Output the [x, y] coordinate of the center of the cell containing the given text.  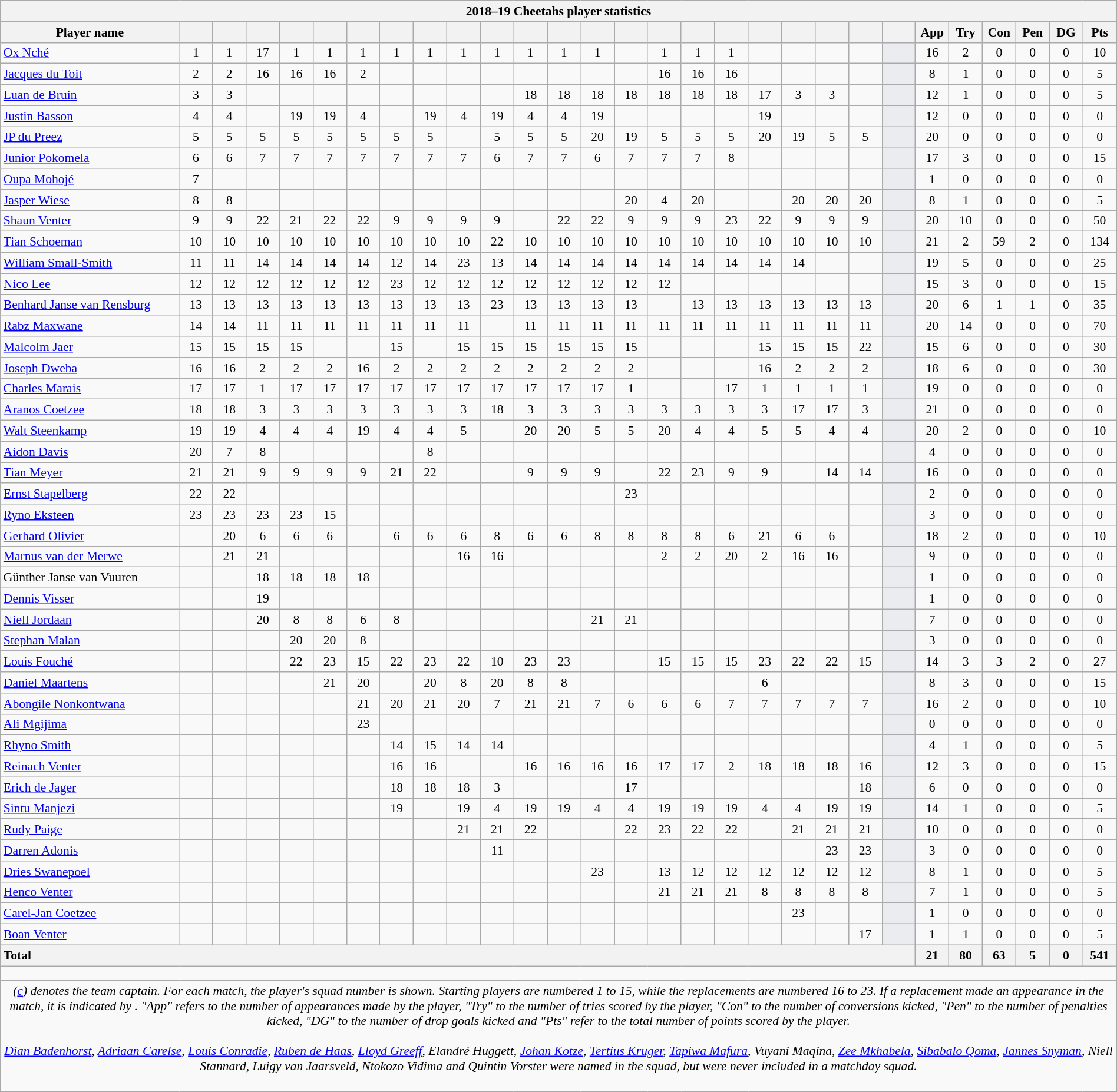
50 [1099, 221]
Nico Lee [90, 284]
Ox Nché [90, 53]
70 [1099, 326]
Try [966, 32]
Pen [1032, 32]
Ernst Stapelberg [90, 494]
Gerhard Olivier [90, 536]
Günther Janse van Vuuren [90, 578]
Oupa Mohojé [90, 179]
Ryno Eksteen [90, 515]
Rudy Paige [90, 830]
Rabz Maxwane [90, 326]
Aidon Davis [90, 452]
DG [1066, 32]
Tian Schoeman [90, 242]
Darren Adonis [90, 851]
Rhyno Smith [90, 746]
William Small-Smith [90, 263]
Reinach Venter [90, 767]
Justin Basson [90, 116]
Dries Swanepoel [90, 872]
2018–19 Cheetahs player statistics [558, 11]
Joseph Dweba [90, 368]
Jacques du Toit [90, 74]
Pts [1099, 32]
App [932, 32]
Tian Meyer [90, 473]
35 [1099, 305]
Con [999, 32]
Jasper Wiese [90, 200]
25 [1099, 263]
Aranos Coetzee [90, 410]
541 [1099, 955]
Marnus van der Merwe [90, 557]
Junior Pokomela [90, 158]
Erich de Jager [90, 787]
80 [966, 955]
Luan de Bruin [90, 95]
Abongile Nonkontwana [90, 704]
Shaun Venter [90, 221]
Malcolm Jaer [90, 347]
Charles Marais [90, 389]
Boan Venter [90, 935]
Louis Fouché [90, 662]
JP du Preez [90, 137]
Dennis Visser [90, 599]
Ali Mgijima [90, 724]
Niell Jordaan [90, 620]
27 [1099, 662]
Sintu Manjezi [90, 809]
Player name [90, 32]
59 [999, 242]
63 [999, 955]
Stephan Malan [90, 641]
Henco Venter [90, 892]
Daniel Maartens [90, 683]
Carel-Jan Coetzee [90, 914]
134 [1099, 242]
Benhard Janse van Rensburg [90, 305]
Walt Steenkamp [90, 431]
Total [458, 955]
